Determine the (X, Y) coordinate at the center of the cell enclosing the given text.  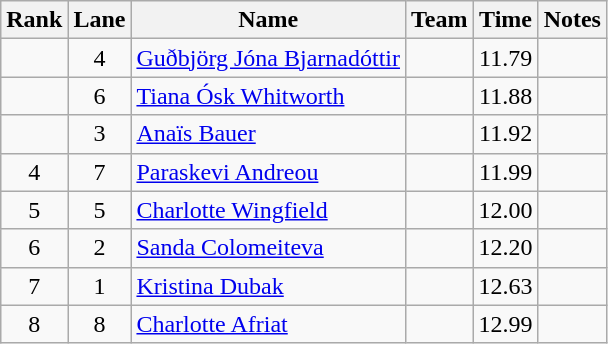
Tiana Ósk Whitworth (268, 96)
Notes (572, 20)
3 (100, 134)
Anaïs Bauer (268, 134)
1 (100, 286)
11.88 (506, 96)
Name (268, 20)
12.63 (506, 286)
Paraskevi Andreou (268, 172)
12.99 (506, 324)
Time (506, 20)
Team (440, 20)
12.20 (506, 248)
11.92 (506, 134)
12.00 (506, 210)
11.79 (506, 58)
Sanda Colomeiteva (268, 248)
Guðbjörg Jóna Bjarnadóttir (268, 58)
Rank (34, 20)
2 (100, 248)
Charlotte Afriat (268, 324)
Kristina Dubak (268, 286)
Lane (100, 20)
Charlotte Wingfield (268, 210)
11.99 (506, 172)
